Pinpoint the cell where the given text exists, returning its (X, Y) midpoint coordinate. 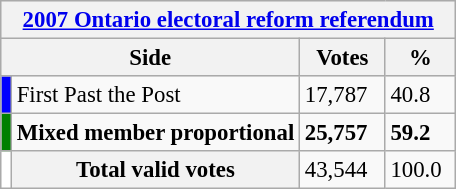
% (420, 58)
2007 Ontario electoral reform referendum (228, 20)
40.8 (420, 95)
First Past the Post (155, 95)
Votes (343, 58)
100.0 (420, 170)
Mixed member proportional (155, 133)
59.2 (420, 133)
Total valid votes (155, 170)
25,757 (343, 133)
Side (150, 58)
43,544 (343, 170)
17,787 (343, 95)
